Return [X, Y] of the center of cell containing provided text 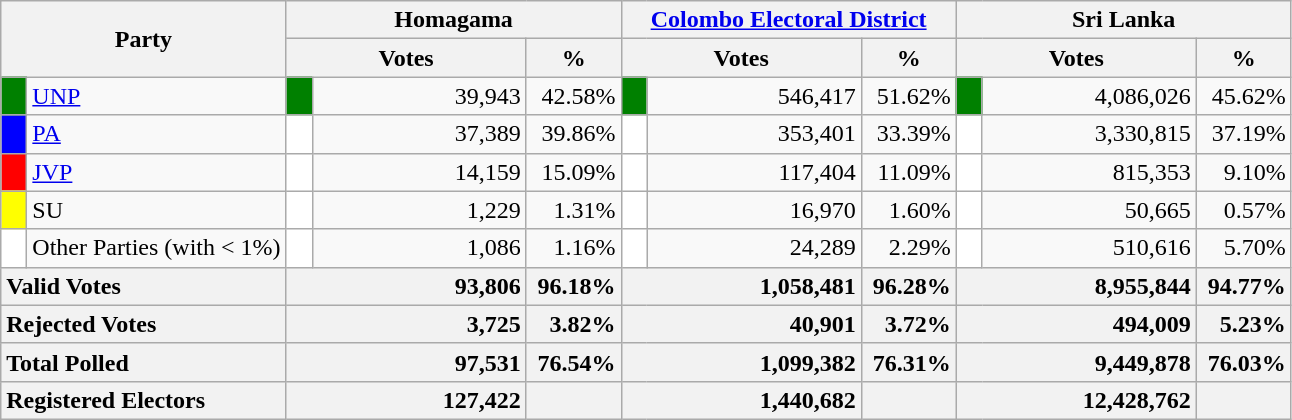
3.72% [908, 324]
94.77% [1244, 286]
JVP [156, 172]
37.19% [1244, 134]
494,009 [1076, 324]
353,401 [754, 134]
1,099,382 [741, 362]
50,665 [1089, 210]
45.62% [1244, 96]
14,159 [419, 172]
3.82% [574, 324]
33.39% [908, 134]
Colombo Electoral District [788, 20]
127,422 [406, 400]
76.03% [1244, 362]
Valid Votes [144, 286]
51.62% [908, 96]
12,428,762 [1076, 400]
Sri Lanka [1124, 20]
3,725 [406, 324]
2.29% [908, 248]
SU [156, 210]
8,955,844 [1076, 286]
96.28% [908, 286]
11.09% [908, 172]
40,901 [741, 324]
5.70% [1244, 248]
96.18% [574, 286]
0.57% [1244, 210]
UNP [156, 96]
39.86% [574, 134]
1,440,682 [741, 400]
Other Parties (with < 1%) [156, 248]
16,970 [754, 210]
1,229 [419, 210]
76.31% [908, 362]
3,330,815 [1089, 134]
15.09% [574, 172]
9.10% [1244, 172]
Registered Electors [144, 400]
546,417 [754, 96]
9,449,878 [1076, 362]
24,289 [754, 248]
1.31% [574, 210]
Party [144, 39]
1.60% [908, 210]
1.16% [574, 248]
Total Polled [144, 362]
76.54% [574, 362]
39,943 [419, 96]
815,353 [1089, 172]
4,086,026 [1089, 96]
1,058,481 [741, 286]
Rejected Votes [144, 324]
PA [156, 134]
5.23% [1244, 324]
1,086 [419, 248]
93,806 [406, 286]
42.58% [574, 96]
37,389 [419, 134]
Homagama [454, 20]
117,404 [754, 172]
97,531 [406, 362]
510,616 [1089, 248]
